From the cell containing the given text, extract its center point as (X, Y) coordinate. 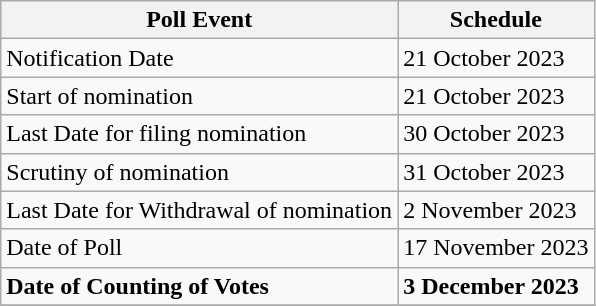
Date of Poll (200, 248)
Start of nomination (200, 96)
31 October 2023 (496, 172)
Schedule (496, 20)
30 October 2023 (496, 134)
Date of Counting of Votes (200, 286)
Last Date for Withdrawal of nomination (200, 210)
3 December 2023 (496, 286)
Scrutiny of nomination (200, 172)
2 November 2023 (496, 210)
Last Date for filing nomination (200, 134)
Poll Event (200, 20)
17 November 2023 (496, 248)
Notification Date (200, 58)
